Locate the cell with the specified text and output its [X, Y] center coordinate. 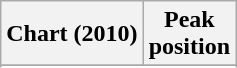
Chart (2010) [72, 34]
Peak position [189, 34]
